Provide the (x, y) coordinate of the cell's center where the given text is located.  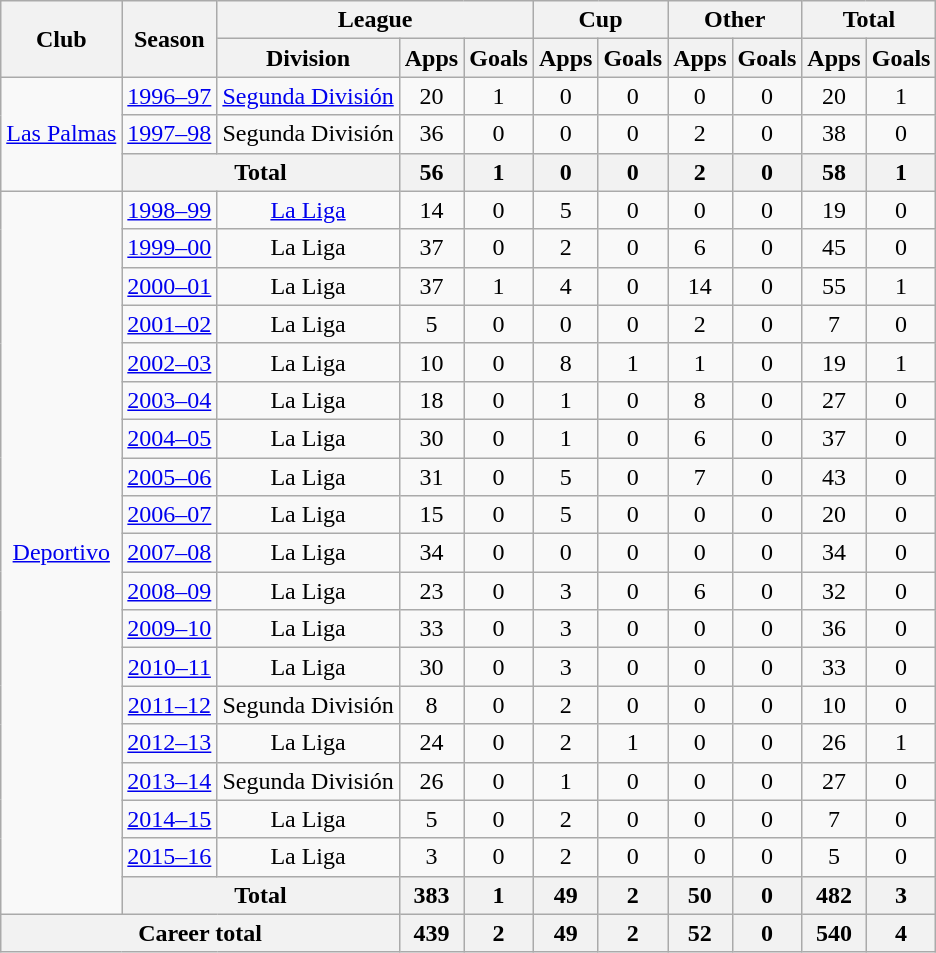
Career total (200, 933)
2010–11 (170, 667)
2008–09 (170, 591)
52 (700, 933)
2003–04 (170, 400)
Las Palmas (62, 134)
2004–05 (170, 438)
1998–99 (170, 210)
2015–16 (170, 857)
383 (431, 895)
58 (834, 172)
55 (834, 286)
32 (834, 591)
Deportivo (62, 552)
2006–07 (170, 515)
38 (834, 134)
2014–15 (170, 819)
540 (834, 933)
2002–03 (170, 362)
Division (308, 58)
2012–13 (170, 743)
31 (431, 477)
18 (431, 400)
1999–00 (170, 248)
24 (431, 743)
23 (431, 591)
League (376, 20)
15 (431, 515)
1996–97 (170, 96)
Season (170, 39)
2000–01 (170, 286)
56 (431, 172)
2013–14 (170, 781)
1997–98 (170, 134)
Other (735, 20)
43 (834, 477)
Club (62, 39)
2009–10 (170, 629)
50 (700, 895)
2011–12 (170, 705)
2007–08 (170, 553)
482 (834, 895)
2005–06 (170, 477)
Cup (600, 20)
439 (431, 933)
45 (834, 248)
2001–02 (170, 324)
